Output the (x, y) coordinate of the center of the cell containing the given text.  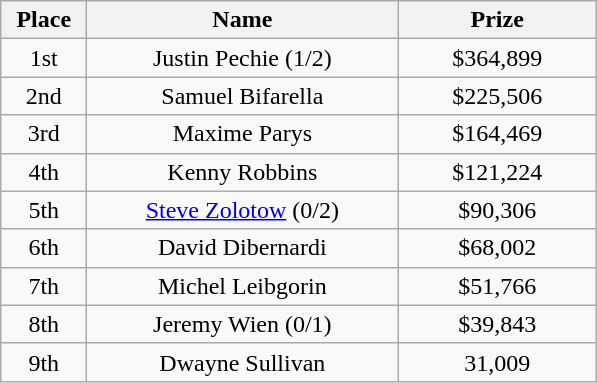
5th (44, 210)
8th (44, 324)
Kenny Robbins (242, 172)
Name (242, 20)
1st (44, 58)
David Dibernardi (242, 248)
$121,224 (498, 172)
3rd (44, 134)
Steve Zolotow (0/2) (242, 210)
$164,469 (498, 134)
Place (44, 20)
Samuel Bifarella (242, 96)
9th (44, 362)
Michel Leibgorin (242, 286)
7th (44, 286)
Prize (498, 20)
Maxime Parys (242, 134)
Jeremy Wien (0/1) (242, 324)
$225,506 (498, 96)
$39,843 (498, 324)
Justin Pechie (1/2) (242, 58)
$51,766 (498, 286)
6th (44, 248)
$364,899 (498, 58)
2nd (44, 96)
Dwayne Sullivan (242, 362)
31,009 (498, 362)
$90,306 (498, 210)
$68,002 (498, 248)
4th (44, 172)
